Locate the cell with the specified text and output its [X, Y] center coordinate. 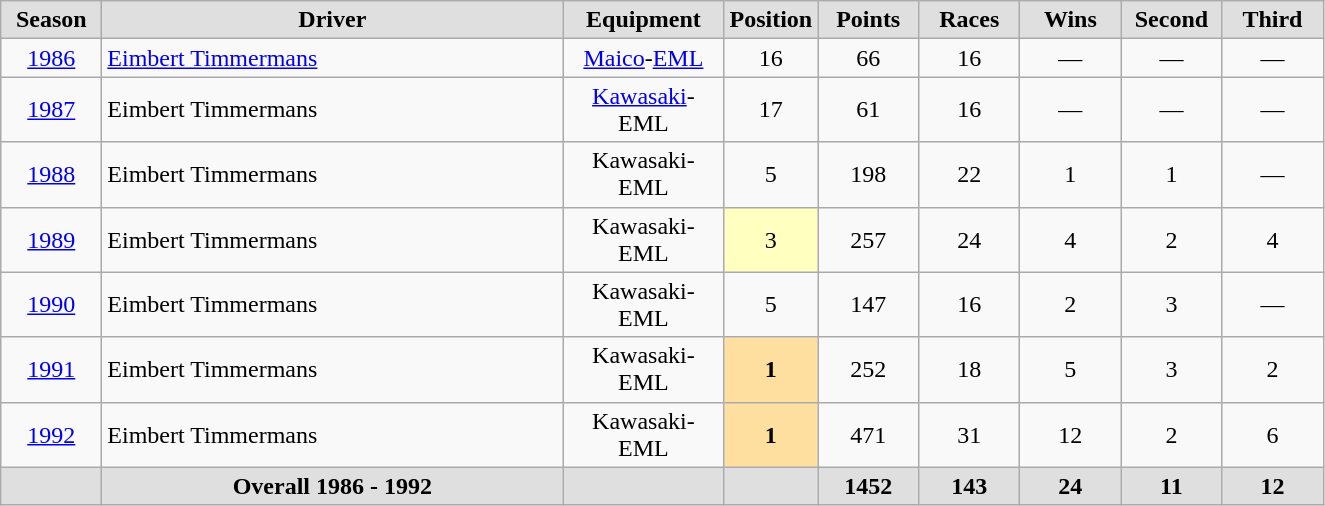
Maico-EML [644, 58]
11 [1172, 486]
1989 [52, 240]
1991 [52, 370]
471 [868, 434]
Season [52, 20]
66 [868, 58]
Position [771, 20]
Overall 1986 - 1992 [332, 486]
17 [771, 110]
257 [868, 240]
1990 [52, 304]
1986 [52, 58]
143 [970, 486]
1992 [52, 434]
Second [1172, 20]
61 [868, 110]
252 [868, 370]
1987 [52, 110]
Wins [1070, 20]
18 [970, 370]
6 [1272, 434]
31 [970, 434]
1452 [868, 486]
Points [868, 20]
198 [868, 174]
22 [970, 174]
Driver [332, 20]
Races [970, 20]
1988 [52, 174]
Equipment [644, 20]
Third [1272, 20]
147 [868, 304]
